Determine the (X, Y) coordinate at the center of the cell enclosing the given text.  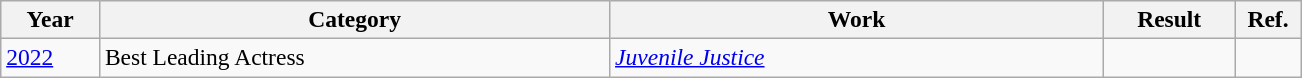
Result (1169, 19)
Ref. (1268, 19)
Year (50, 19)
Juvenile Justice (857, 57)
Category (354, 19)
Work (857, 19)
2022 (50, 57)
Best Leading Actress (354, 57)
